Determine the (X, Y) coordinate at the center of the cell enclosing the given text.  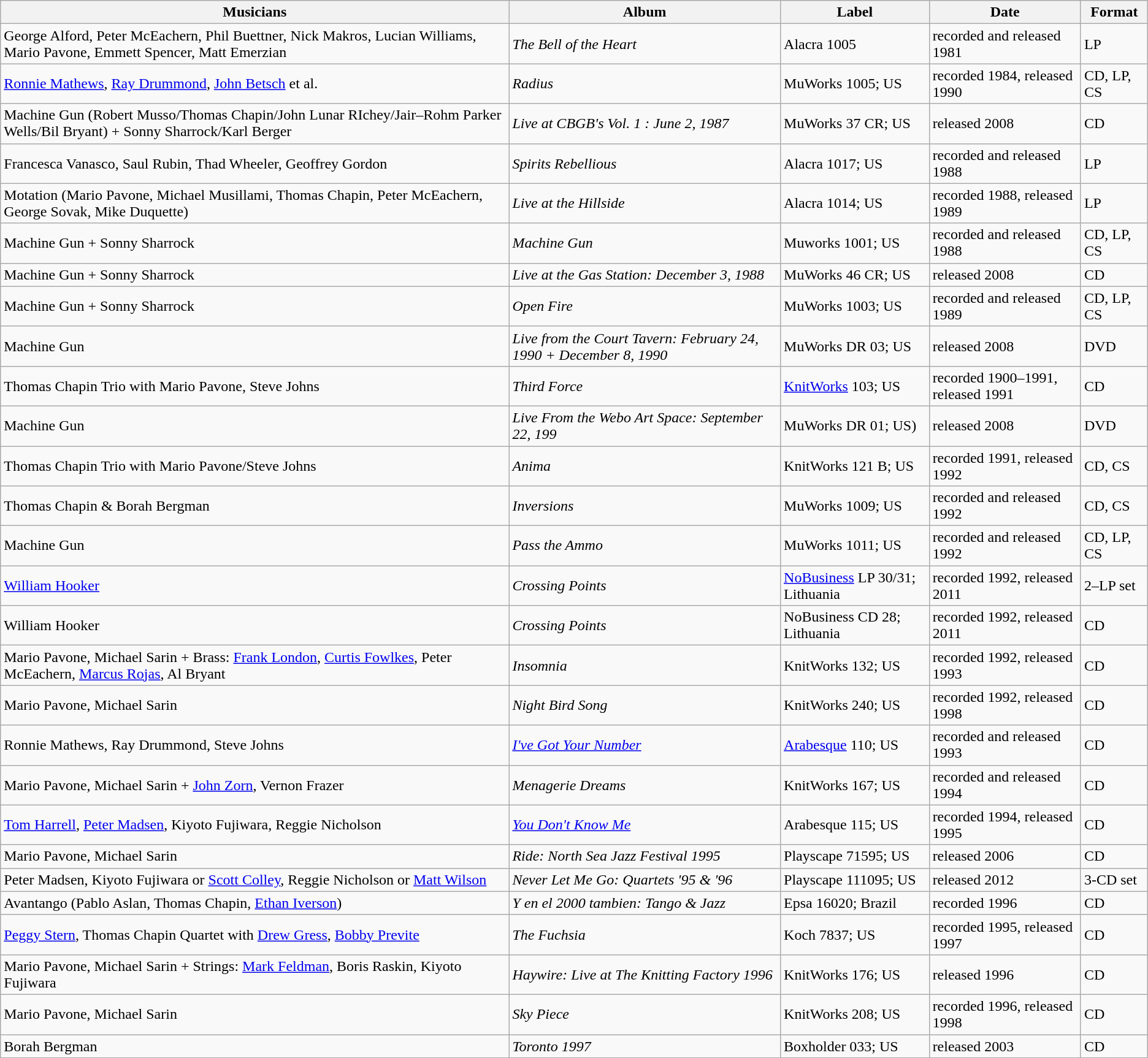
Playscape 111095; US (855, 880)
I've Got Your Number (645, 745)
recorded and released 1994 (1005, 785)
Insomnia (645, 666)
Live at the Hillside (645, 204)
Album (645, 12)
Mario Pavone, Michael Sarin + Brass: Frank London, Curtis Fowlkes, Peter McEachern, Marcus Rojas, Al Bryant (255, 666)
MuWorks 37 CR; US (855, 124)
Ronnie Mathews, Ray Drummond, John Betsch et al. (255, 83)
Pass the Ammo (645, 546)
Date (1005, 12)
Anima (645, 466)
Mario Pavone, Michael Sarin + John Zorn, Vernon Frazer (255, 785)
MuWorks 1011; US (855, 546)
recorded and released 1981 (1005, 44)
Francesca Vanasco, Saul Rubin, Thad Wheeler, Geoffrey Gordon (255, 163)
Koch 7837; US (855, 934)
Live from the Court Tavern: February 24, 1990 + December 8, 1990 (645, 346)
Live From the Webo Art Space: September 22, 199 (645, 425)
recorded 1995, released 1997 (1005, 934)
You Don't Know Me (645, 825)
recorded 1992, released 1998 (1005, 705)
Machine Gun (Robert Musso/Thomas Chapin/John Lunar RIchey/Jair–Rohm Parker Wells/Bil Bryant) + Sonny Sharrock/Karl Berger (255, 124)
Ronnie Mathews, Ray Drummond, Steve Johns (255, 745)
Peggy Stern, Thomas Chapin Quartet with Drew Gress, Bobby Previte (255, 934)
NoBusiness LP 30/31; Lithuania (855, 586)
The Fuchsia (645, 934)
recorded 1988, released 1989 (1005, 204)
MuWorks 1005; US (855, 83)
Alacra 1014; US (855, 204)
recorded 1984, released 1990 (1005, 83)
Third Force (645, 386)
KnitWorks 208; US (855, 1014)
Live at the Gas Station: December 3, 1988 (645, 275)
3-CD set (1114, 880)
Borah Bergman (255, 1046)
recorded 1996, released 1998 (1005, 1014)
NoBusiness CD 28; Lithuania (855, 625)
MuWorks 46 CR; US (855, 275)
Motation (Mario Pavone, Michael Musillami, Thomas Chapin, Peter McEachern, George Sovak, Mike Duquette) (255, 204)
Sky Piece (645, 1014)
recorded 1996 (1005, 903)
recorded and released 1989 (1005, 306)
Night Bird Song (645, 705)
Open Fire (645, 306)
Never Let Me Go: Quartets '95 & '96 (645, 880)
George Alford, Peter McEachern, Phil Buettner, Nick Makros, Lucian Williams, Mario Pavone, Emmett Spencer, Matt Emerzian (255, 44)
recorded and released 1993 (1005, 745)
Alacra 1005 (855, 44)
KnitWorks 240; US (855, 705)
Inversions (645, 506)
Label (855, 12)
2–LP set (1114, 586)
Spirits Rebellious (645, 163)
Mario Pavone, Michael Sarin + Strings: Mark Feldman, Boris Raskin, Kiyoto Fujiwara (255, 975)
Peter Madsen, Kiyoto Fujiwara or Scott Colley, Reggie Nicholson or Matt Wilson (255, 880)
The Bell of the Heart (645, 44)
recorded 1992, released 1993 (1005, 666)
KnitWorks 167; US (855, 785)
Tom Harrell, Peter Madsen, Kiyoto Fujiwara, Reggie Nicholson (255, 825)
Muworks 1001; US (855, 243)
Haywire: Live at The Knitting Factory 1996 (645, 975)
Alacra 1017; US (855, 163)
Avantango (Pablo Aslan, Thomas Chapin, Ethan Iverson) (255, 903)
Live at CBGB's Vol. 1 : June 2, 1987 (645, 124)
released 1996 (1005, 975)
released 2003 (1005, 1046)
Epsa 16020; Brazil (855, 903)
Arabesque 110; US (855, 745)
MuWorks DR 03; US (855, 346)
KnitWorks 132; US (855, 666)
Musicians (255, 12)
KnitWorks 103; US (855, 386)
Menagerie Dreams (645, 785)
Arabesque 115; US (855, 825)
recorded 1991, released 1992 (1005, 466)
MuWorks 1009; US (855, 506)
Toronto 1997 (645, 1046)
Thomas Chapin Trio with Mario Pavone/Steve Johns (255, 466)
Format (1114, 12)
released 2012 (1005, 880)
released 2006 (1005, 856)
Thomas Chapin Trio with Mario Pavone, Steve Johns (255, 386)
Boxholder 033; US (855, 1046)
Thomas Chapin & Borah Bergman (255, 506)
MuWorks DR 01; US) (855, 425)
KnitWorks 121 B; US (855, 466)
Y en el 2000 tambien: Tango & Jazz (645, 903)
recorded 1900–1991, released 1991 (1005, 386)
Ride: North Sea Jazz Festival 1995 (645, 856)
MuWorks 1003; US (855, 306)
Radius (645, 83)
KnitWorks 176; US (855, 975)
recorded 1994, released 1995 (1005, 825)
Playscape 71595; US (855, 856)
